Determine the (X, Y) coordinate at the center of the cell enclosing the given text.  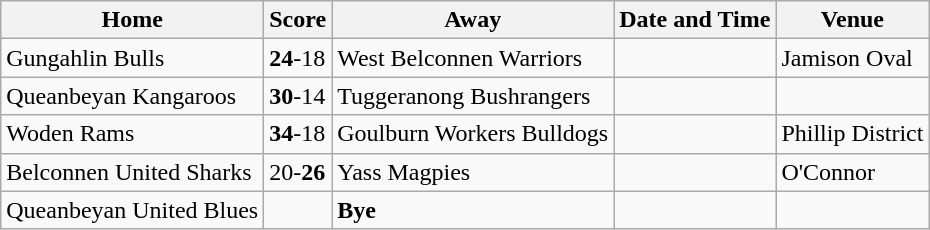
34-18 (298, 134)
Tuggeranong Bushrangers (473, 96)
Venue (852, 20)
Queanbeyan United Blues (132, 210)
Bye (473, 210)
20-26 (298, 172)
Phillip District (852, 134)
Belconnen United Sharks (132, 172)
West Belconnen Warriors (473, 58)
Goulburn Workers Bulldogs (473, 134)
O'Connor (852, 172)
Away (473, 20)
Yass Magpies (473, 172)
Score (298, 20)
Home (132, 20)
Woden Rams (132, 134)
Jamison Oval (852, 58)
24-18 (298, 58)
Queanbeyan Kangaroos (132, 96)
Date and Time (695, 20)
Gungahlin Bulls (132, 58)
30-14 (298, 96)
